Return (X, Y) of the center of cell containing provided text 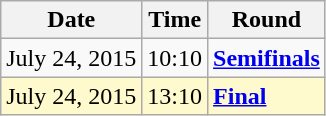
10:10 (175, 58)
Final (267, 96)
Time (175, 20)
Date (72, 20)
Round (267, 20)
13:10 (175, 96)
Semifinals (267, 58)
